For the text-containing cell, return its midpoint in [X, Y] coordinate format. 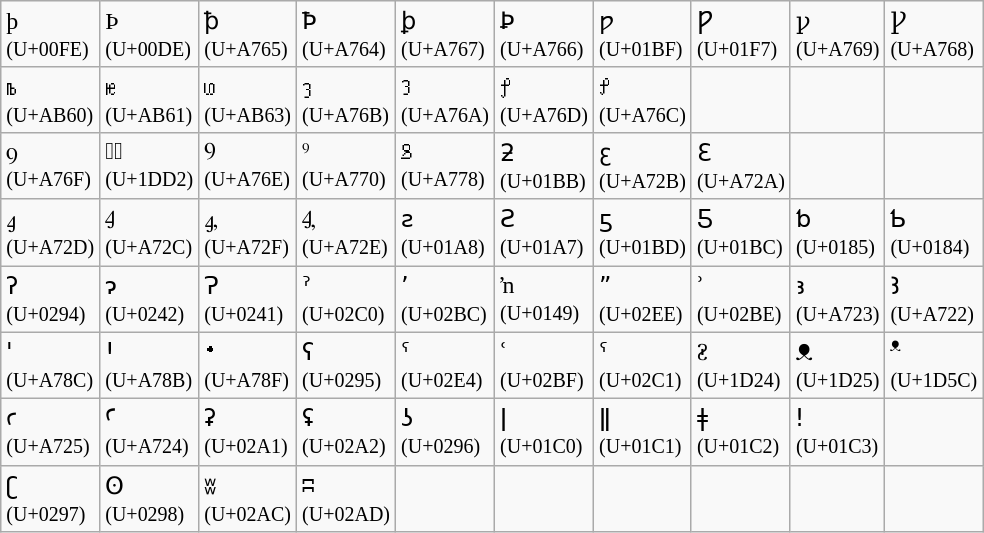
Ƨ (U+01A7) [544, 232]
ꝰ (U+A770) [346, 166]
ǃ (U+01C3) [838, 432]
ꭡ (U+AB61) [150, 100]
ʼ (U+02BC) [446, 300]
Þ (U+00DE) [150, 34]
ʬ (U+02AC) [248, 498]
Ꜫ (U+A72A) [740, 166]
Ƅ (U+0184) [934, 232]
ʿ (U+02BF) [544, 366]
Ɂ (U+0241) [248, 300]
ᴥ (U+1D25) [838, 366]
ƽ (U+01BD) [643, 232]
ꭣ (U+AB63) [248, 100]
ꝩ (U+A769) [838, 34]
ǂ (U+01C2) [740, 432]
Ꜭ (U+A72C) [150, 232]
ˮ (U+02EE) [643, 300]
ꝸ (U+A778) [446, 166]
Ƿ (U+01F7) [740, 34]
ꝫ (U+A76B) [346, 100]
ˀ (U+02C0) [346, 300]
ꞌ (U+A78C) [50, 366]
ʔ (U+0294) [50, 300]
ʖ (U+0296) [446, 432]
ꝧ (U+A767) [446, 34]
Ꝫ (U+A76A) [446, 100]
Ꝥ (U+A764) [346, 34]
ꜭ (U+A72D) [50, 232]
ʡ (U+02A1) [248, 432]
ꝭ (U+A76D) [544, 100]
ʢ (U+02A2) [346, 432]
ˁ (U+02C1) [643, 366]
ꞏ (U+A78F) [248, 366]
ʘ (U+0298) [150, 498]
ˤ (U+02E4) [446, 366]
Ƽ (U+01BC) [740, 232]
ʾ (U+02BE) [740, 300]
Ꝧ (U+A766) [544, 34]
ᴤ (U+1D24) [740, 366]
ǁ (U+01C1) [643, 432]
ɂ (U+0242) [150, 300]
ꭠ (U+AB60) [50, 100]
ꜫ (U+A72B) [643, 166]
ǀ (U+01C0) [544, 432]
Ꝩ (U+A768) [934, 34]
ŉ (U+0149) [544, 300]
ꜥ (U+A725) [50, 432]
ʭ (U+02AD) [346, 498]
◌᷒ (U+1DD2) [150, 166]
Ꜯ (U+A72E) [346, 232]
ƿ (U+01BF) [643, 34]
Ꞌ (U+A78B) [150, 366]
Ꜥ (U+A724) [150, 432]
ꜯ (U+A72F) [248, 232]
ƻ (U+01BB) [544, 166]
ʗ (U+0297) [50, 498]
ᵜ (U+1D5C) [934, 366]
ƨ (U+01A8) [446, 232]
ʕ (U+0295) [346, 366]
ƅ (U+0185) [838, 232]
ꜣ (U+A723) [838, 300]
Ꝭ (U+A76C) [643, 100]
ꝯ (U+A76F) [50, 166]
Ꜣ (U+A722) [934, 300]
Ꝯ (U+A76E) [248, 166]
þ (U+00FE) [50, 34]
ꝥ (U+A765) [248, 34]
